Return the [X, Y] coordinate for the center point of the cell that contains the specified text.  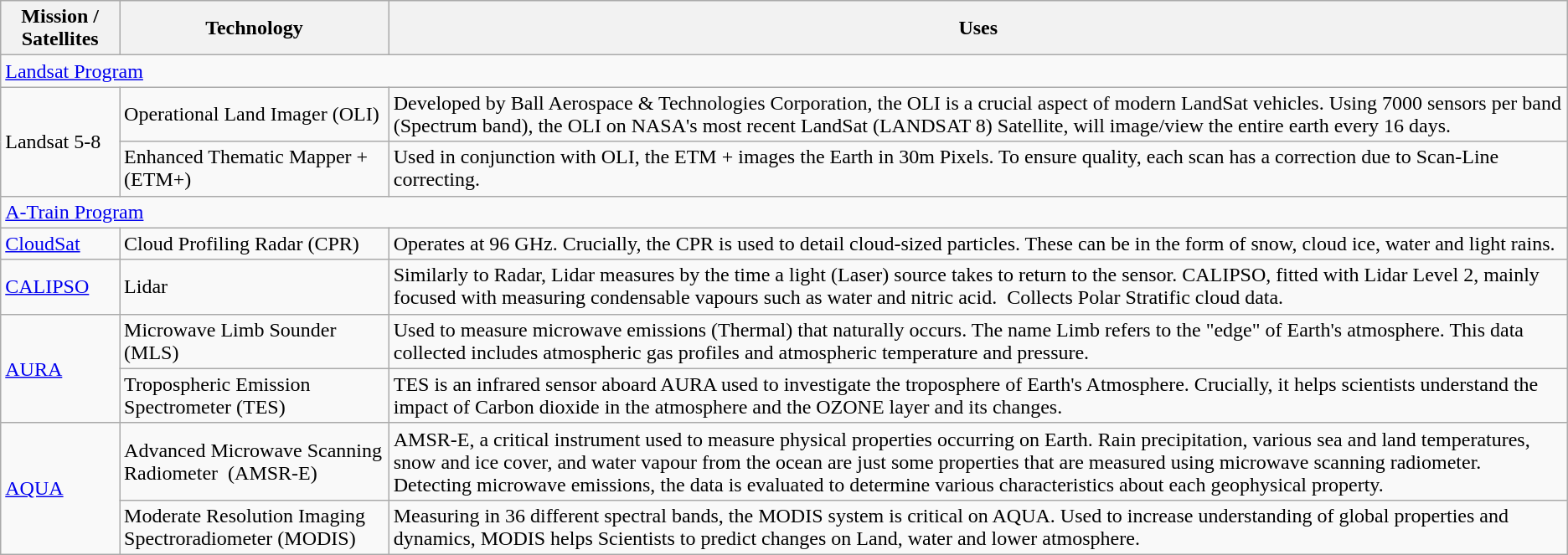
CALIPSO [60, 286]
Advanced Microwave Scanning Radiometer (AMSR-E) [255, 461]
Technology [255, 28]
AURA [60, 368]
Moderate Resolution Imaging Spectroradiometer (MODIS) [255, 527]
Uses [978, 28]
Tropospheric Emission Spectrometer (TES) [255, 395]
Lidar [255, 286]
AQUA [60, 489]
Landsat Program [784, 71]
A-Train Program [784, 212]
Operates at 96 GHz. Crucially, the CPR is used to detail cloud-sized particles. These can be in the form of snow, cloud ice, water and light rains. [978, 244]
Microwave Limb Sounder (MLS) [255, 342]
Enhanced Thematic Mapper + (ETM+) [255, 169]
CloudSat [60, 244]
Cloud Profiling Radar (CPR) [255, 244]
Landsat 5-8 [60, 141]
Operational Land Imager (OLI) [255, 114]
Used in conjunction with OLI, the ETM + images the Earth in 30m Pixels. To ensure quality, each scan has a correction due to Scan-Line correcting. [978, 169]
Mission / Satellites [60, 28]
